Determine the (x, y) coordinate at the center of the cell enclosing the given text.  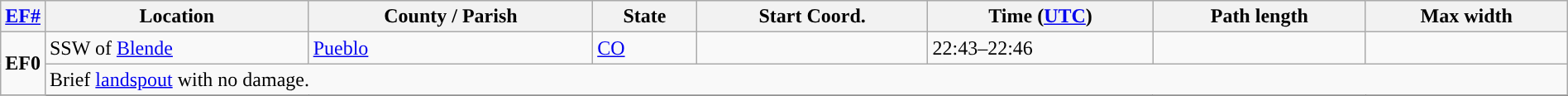
Location (177, 17)
Start Coord. (812, 17)
Max width (1466, 17)
EF# (23, 17)
22:43–22:46 (1040, 48)
CO (645, 48)
Time (UTC) (1040, 17)
EF0 (23, 64)
County / Parish (451, 17)
SSW of Blende (177, 48)
Path length (1259, 17)
State (645, 17)
Pueblo (451, 48)
Brief landspout with no damage. (806, 79)
